For the text-containing cell, return its midpoint in (x, y) coordinate format. 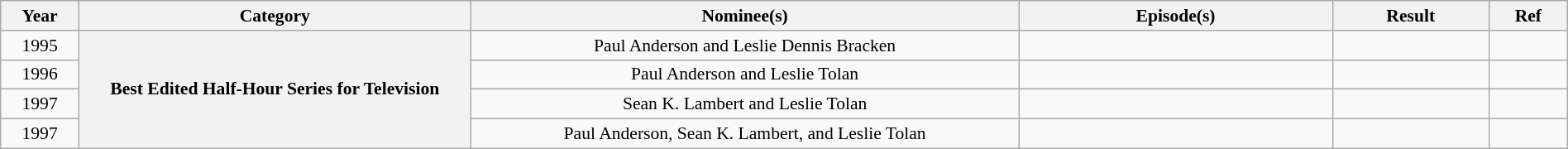
1996 (40, 74)
Best Edited Half-Hour Series for Television (275, 89)
Year (40, 16)
Nominee(s) (744, 16)
1995 (40, 46)
Paul Anderson and Leslie Dennis Bracken (744, 46)
Paul Anderson, Sean K. Lambert, and Leslie Tolan (744, 134)
Ref (1528, 16)
Category (275, 16)
Sean K. Lambert and Leslie Tolan (744, 104)
Episode(s) (1176, 16)
Paul Anderson and Leslie Tolan (744, 74)
Result (1411, 16)
